Output the (x, y) coordinate of the center of the cell containing the given text.  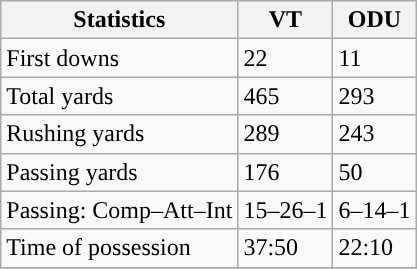
VT (286, 20)
Rushing yards (120, 134)
15–26–1 (286, 210)
22:10 (374, 248)
Passing: Comp–Att–Int (120, 210)
Time of possession (120, 248)
6–14–1 (374, 210)
176 (286, 172)
First downs (120, 58)
243 (374, 134)
289 (286, 134)
ODU (374, 20)
Statistics (120, 20)
22 (286, 58)
37:50 (286, 248)
Passing yards (120, 172)
293 (374, 96)
11 (374, 58)
465 (286, 96)
50 (374, 172)
Total yards (120, 96)
